Scan for the cell matching the given text and deliver its [X, Y] coordinate at center. 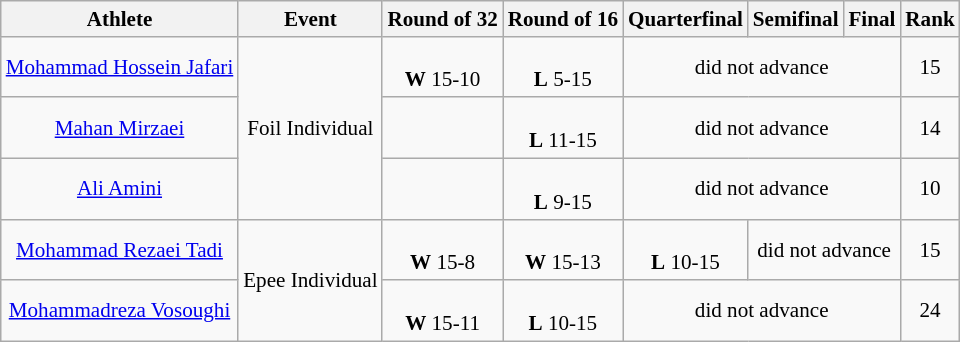
W 15-8 [442, 250]
W 15-10 [442, 66]
14 [930, 128]
Round of 16 [563, 18]
Rank [930, 18]
Mohammad Hossein Jafari [120, 66]
Quarterfinal [686, 18]
Epee Individual [310, 280]
Foil Individual [310, 128]
Ali Amini [120, 188]
24 [930, 310]
W 15-11 [442, 310]
Semifinal [796, 18]
Event [310, 18]
Round of 32 [442, 18]
L 9-15 [563, 188]
W 15-13 [563, 250]
L 5-15 [563, 66]
Mohammadreza Vosoughi [120, 310]
Final [872, 18]
Mohammad Rezaei Tadi [120, 250]
10 [930, 188]
Athlete [120, 18]
L 11-15 [563, 128]
Mahan Mirzaei [120, 128]
